Search for the cell housing the specified text and yield its [X, Y] center coordinate. 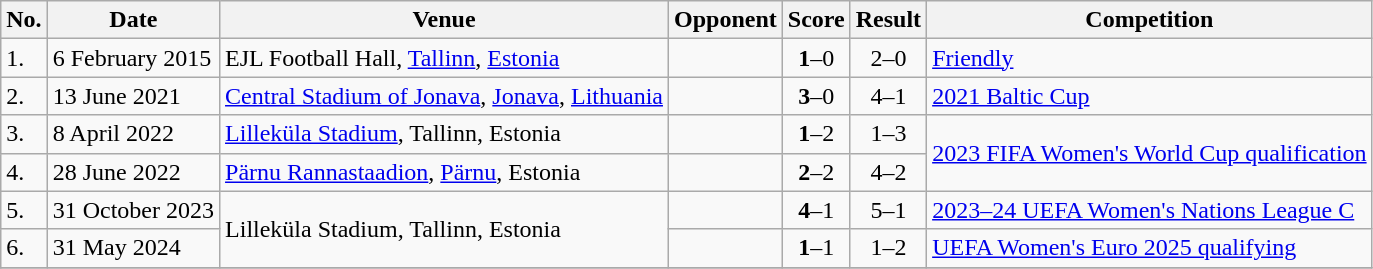
8 April 2022 [133, 134]
3. [24, 134]
1. [24, 58]
31 October 2023 [133, 210]
EJL Football Hall, Tallinn, Estonia [444, 58]
Date [133, 20]
28 June 2022 [133, 172]
1–1 [816, 248]
6 February 2015 [133, 58]
2–2 [816, 172]
1–0 [816, 58]
6. [24, 248]
1–3 [888, 134]
Venue [444, 20]
2023 FIFA Women's World Cup qualification [1150, 153]
Opponent [725, 20]
4. [24, 172]
31 May 2024 [133, 248]
Central Stadium of Jonava, Jonava, Lithuania [444, 96]
UEFA Women's Euro 2025 qualifying [1150, 248]
4–2 [888, 172]
5. [24, 210]
Result [888, 20]
2023–24 UEFA Women's Nations League C [1150, 210]
13 June 2021 [133, 96]
Competition [1150, 20]
No. [24, 20]
3–0 [816, 96]
Score [816, 20]
2021 Baltic Cup [1150, 96]
2. [24, 96]
Pärnu Rannastaadion, Pärnu, Estonia [444, 172]
2–0 [888, 58]
Friendly [1150, 58]
5–1 [888, 210]
